Locate the cell with the specified text and output its (x, y) center coordinate. 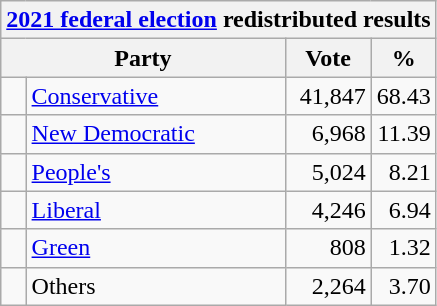
Conservative (156, 96)
11.39 (404, 134)
6,968 (328, 134)
6.94 (404, 210)
3.70 (404, 286)
Others (156, 286)
Green (156, 248)
8.21 (404, 172)
5,024 (328, 172)
2,264 (328, 286)
1.32 (404, 248)
% (404, 58)
People's (156, 172)
Liberal (156, 210)
4,246 (328, 210)
New Democratic (156, 134)
808 (328, 248)
68.43 (404, 96)
41,847 (328, 96)
Vote (328, 58)
2021 federal election redistributed results (218, 20)
Party (143, 58)
